Return the (X, Y) coordinate for the center point of the cell that contains the specified text.  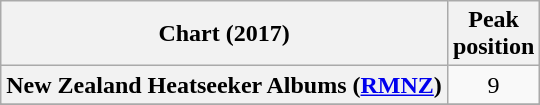
9 (493, 85)
Chart (2017) (224, 34)
Peak position (493, 34)
New Zealand Heatseeker Albums (RMNZ) (224, 85)
